Identify which cell holds the provided text, then report its (x, y) central coordinate. 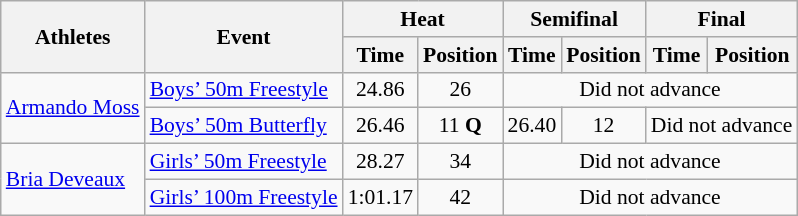
Girls’ 50m Freestyle (244, 162)
Athletes (73, 36)
Girls’ 100m Freestyle (244, 197)
Heat (423, 19)
Bria Deveaux (73, 180)
24.86 (380, 90)
Boys’ 50m Butterfly (244, 126)
26 (460, 90)
42 (460, 197)
26.40 (532, 126)
Final (722, 19)
Boys’ 50m Freestyle (244, 90)
28.27 (380, 162)
34 (460, 162)
26.46 (380, 126)
12 (603, 126)
Event (244, 36)
11 Q (460, 126)
Semifinal (574, 19)
1:01.17 (380, 197)
Armando Moss (73, 108)
